Determine the [X, Y] coordinate at the center of the cell enclosing the given text.  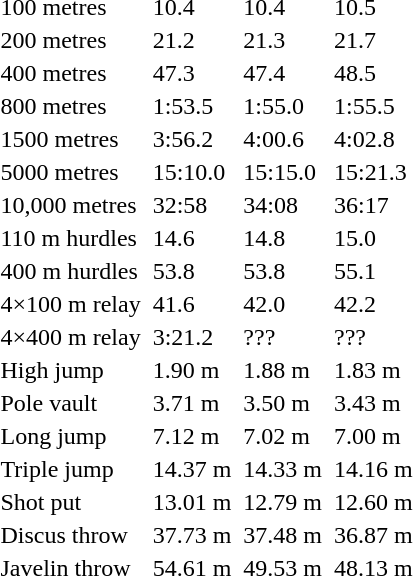
14.6 [192, 238]
12.79 m [283, 502]
15:10.0 [192, 172]
41.6 [192, 304]
47.3 [192, 73]
21.2 [192, 40]
37.73 m [192, 535]
14.37 m [192, 469]
14.8 [283, 238]
4:00.6 [283, 139]
37.48 m [283, 535]
1.90 m [192, 370]
14.33 m [283, 469]
1.88 m [283, 370]
34:08 [283, 205]
42.0 [283, 304]
??? [283, 337]
1:55.0 [283, 106]
13.01 m [192, 502]
3:21.2 [192, 337]
47.4 [283, 73]
7.02 m [283, 436]
21.3 [283, 40]
15:15.0 [283, 172]
1:53.5 [192, 106]
3:56.2 [192, 139]
32:58 [192, 205]
3.50 m [283, 403]
7.12 m [192, 436]
3.71 m [192, 403]
